Return [X, Y] of the center of cell containing provided text 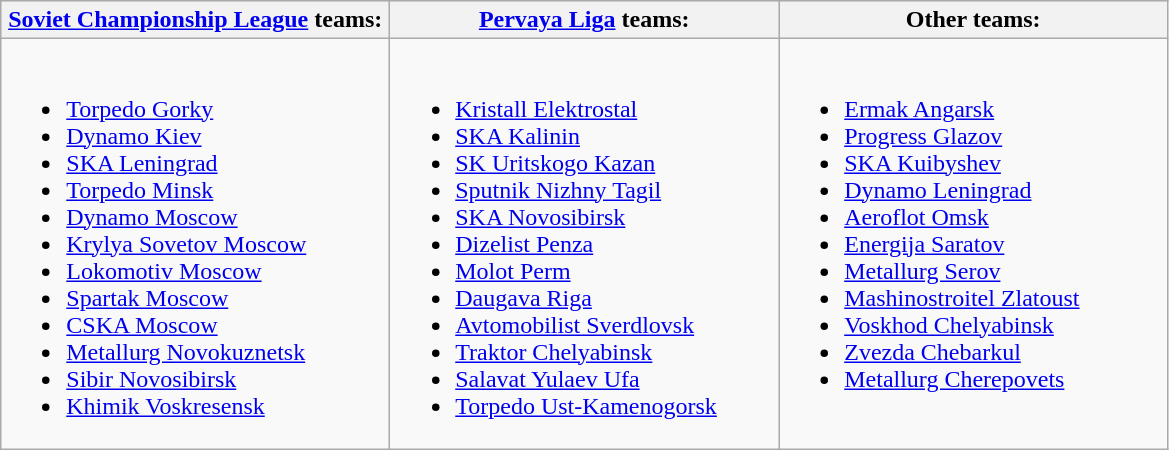
Pervaya Liga teams: [584, 20]
Soviet Championship League teams: [196, 20]
Other teams: [974, 20]
